Return the [x, y] coordinate for the center point of the cell that contains the specified text.  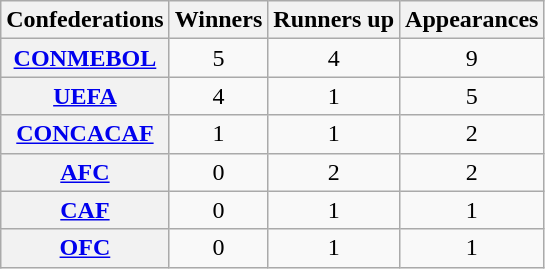
CONMEBOL [85, 58]
UEFA [85, 96]
Winners [218, 20]
Appearances [472, 20]
9 [472, 58]
CAF [85, 210]
CONCACAF [85, 134]
Runners up [334, 20]
AFC [85, 172]
OFC [85, 248]
Confederations [85, 20]
